Locate the cell with the specified text and output its (X, Y) center coordinate. 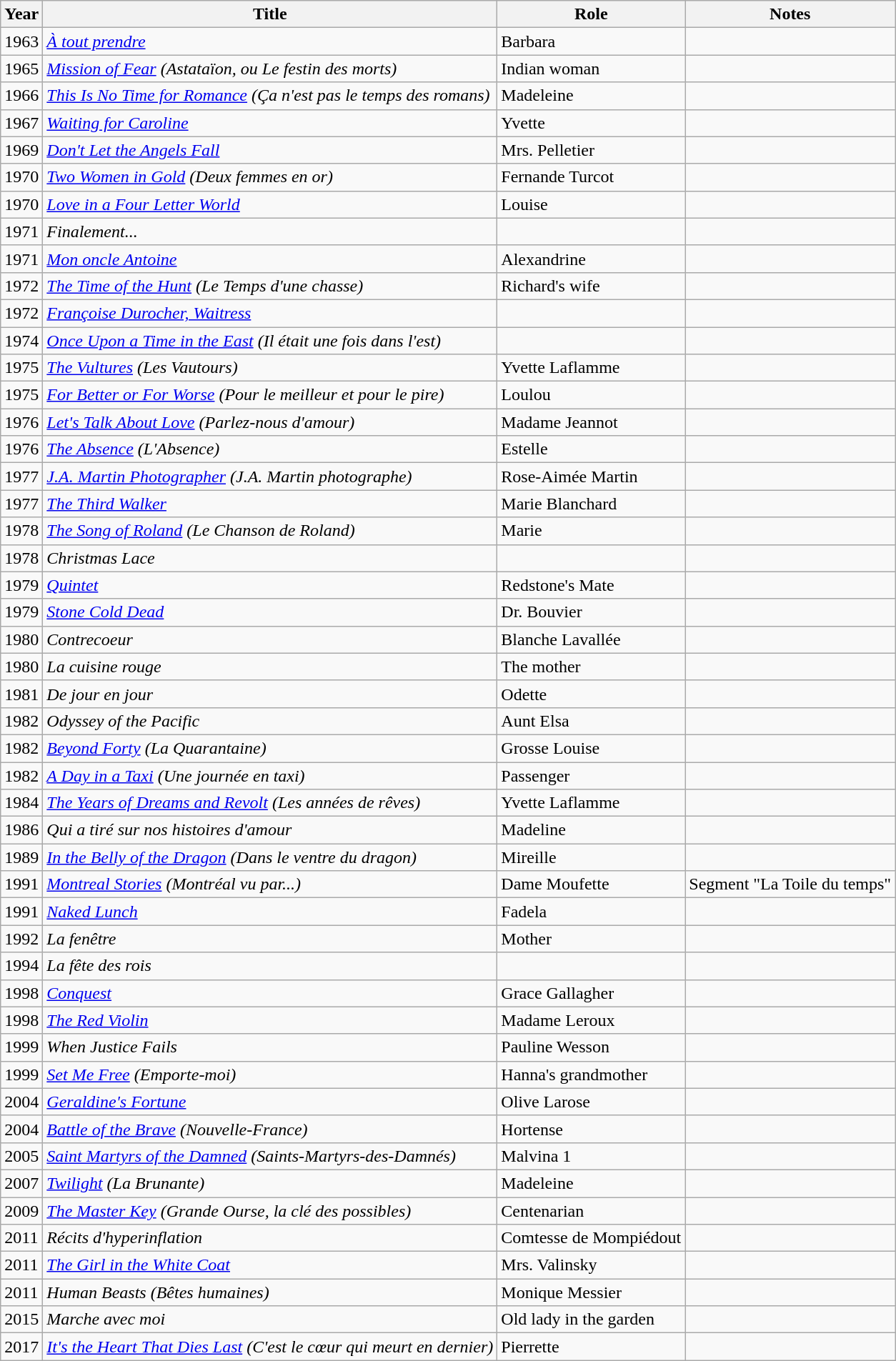
Mother (592, 939)
De jour en jour (270, 694)
Récits d'hyperinflation (270, 1238)
Pierrette (592, 1347)
Segment "La Toile du temps" (790, 884)
2005 (21, 1156)
Old lady in the garden (592, 1320)
The Years of Dreams and Revolt (Les années de rêves) (270, 803)
The Third Walker (270, 504)
Estelle (592, 449)
Loulou (592, 395)
1969 (21, 150)
It's the Heart That Dies Last (C'est le cœur qui meurt en dernier) (270, 1347)
Richard's wife (592, 286)
Hanna's grandmother (592, 1075)
Twilight (La Brunante) (270, 1183)
The Vultures (Les Vautours) (270, 368)
Mon oncle Antoine (270, 259)
1963 (21, 41)
Passenger (592, 775)
Naked Lunch (270, 912)
Battle of the Brave (Nouvelle-France) (270, 1129)
Comtesse de Mompiédout (592, 1238)
Don't Let the Angels Fall (270, 150)
2015 (21, 1320)
J.A. Martin Photographer (J.A. Martin photographe) (270, 477)
Qui a tiré sur nos histoires d'amour (270, 830)
1981 (21, 694)
Marche avec moi (270, 1320)
1989 (21, 857)
2017 (21, 1347)
Madeline (592, 830)
Set Me Free (Emporte-moi) (270, 1075)
A Day in a Taxi (Une journée en taxi) (270, 775)
The Song of Roland (Le Chanson de Roland) (270, 531)
Saint Martyrs of the Damned (Saints-Martyrs-des-Damnés) (270, 1156)
Mission of Fear (Astataïon, ou Le festin des morts) (270, 69)
Mrs. Valinsky (592, 1265)
La fête des rois (270, 966)
Fadela (592, 912)
Grace Gallagher (592, 993)
In the Belly of the Dragon (Dans le ventre du dragon) (270, 857)
Stone Cold Dead (270, 612)
Geraldine's Fortune (270, 1102)
Two Women in Gold (Deux femmes en or) (270, 177)
The Girl in the White Coat (270, 1265)
Human Beasts (Bêtes humaines) (270, 1292)
Yvette (592, 123)
This Is No Time for Romance (Ça n'est pas le temps des romans) (270, 96)
Marie Blanchard (592, 504)
1994 (21, 966)
Barbara (592, 41)
Françoise Durocher, Waitress (270, 313)
1986 (21, 830)
Redstone's Mate (592, 585)
1966 (21, 96)
Pauline Wesson (592, 1047)
Mireille (592, 857)
Once Upon a Time in the East (Il était une fois dans l'est) (270, 341)
1967 (21, 123)
À tout prendre (270, 41)
1992 (21, 939)
Odette (592, 694)
Title (270, 14)
La fenêtre (270, 939)
Montreal Stories (Montréal vu par...) (270, 884)
Centenarian (592, 1211)
Louise (592, 204)
Alexandrine (592, 259)
Rose-Aimée Martin (592, 477)
The Master Key (Grande Ourse, la clé des possibles) (270, 1211)
The mother (592, 667)
Fernande Turcot (592, 177)
1974 (21, 341)
Indian woman (592, 69)
Conquest (270, 993)
1965 (21, 69)
Contrecoeur (270, 639)
Dame Moufette (592, 884)
The Absence (L'Absence) (270, 449)
When Justice Fails (270, 1047)
Marie (592, 531)
The Red Violin (270, 1020)
For Better or For Worse (Pour le meilleur et pour le pire) (270, 395)
Grosse Louise (592, 748)
Olive Larose (592, 1102)
Christmas Lace (270, 558)
1984 (21, 803)
2009 (21, 1211)
Year (21, 14)
Love in a Four Letter World (270, 204)
La cuisine rouge (270, 667)
Monique Messier (592, 1292)
Hortense (592, 1129)
Beyond Forty (La Quarantaine) (270, 748)
Madame Jeannot (592, 422)
Blanche Lavallée (592, 639)
Notes (790, 14)
2007 (21, 1183)
Waiting for Caroline (270, 123)
The Time of the Hunt (Le Temps d'une chasse) (270, 286)
Let's Talk About Love (Parlez-nous d'amour) (270, 422)
Quintet (270, 585)
Role (592, 14)
Mrs. Pelletier (592, 150)
Aunt Elsa (592, 721)
Madame Leroux (592, 1020)
Malvina 1 (592, 1156)
Odyssey of the Pacific (270, 721)
Finalement... (270, 231)
Dr. Bouvier (592, 612)
